Scan for the cell matching the given text and deliver its [x, y] coordinate at center. 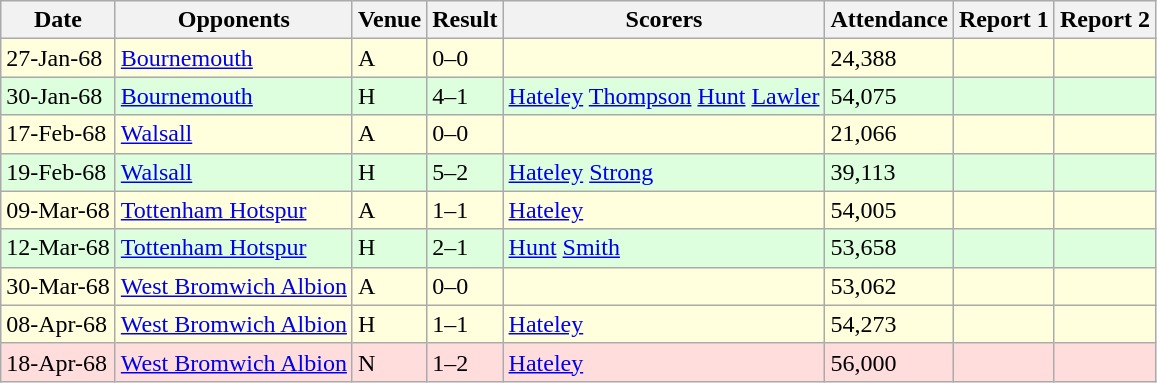
18-Apr-68 [58, 362]
Attendance [889, 20]
19-Feb-68 [58, 172]
Opponents [234, 20]
5–2 [465, 172]
Result [465, 20]
54,005 [889, 210]
Date [58, 20]
17-Feb-68 [58, 134]
24,388 [889, 58]
09-Mar-68 [58, 210]
21,066 [889, 134]
Hateley Thompson Hunt Lawler [664, 96]
30-Mar-68 [58, 286]
54,075 [889, 96]
Hateley Strong [664, 172]
12-Mar-68 [58, 248]
4–1 [465, 96]
Scorers [664, 20]
Hunt Smith [664, 248]
2–1 [465, 248]
Report 2 [1104, 20]
39,113 [889, 172]
N [389, 362]
54,273 [889, 324]
30-Jan-68 [58, 96]
1–2 [465, 362]
53,658 [889, 248]
56,000 [889, 362]
53,062 [889, 286]
27-Jan-68 [58, 58]
08-Apr-68 [58, 324]
Venue [389, 20]
Report 1 [1004, 20]
